Pinpoint the cell where the given text exists, returning its [X, Y] midpoint coordinate. 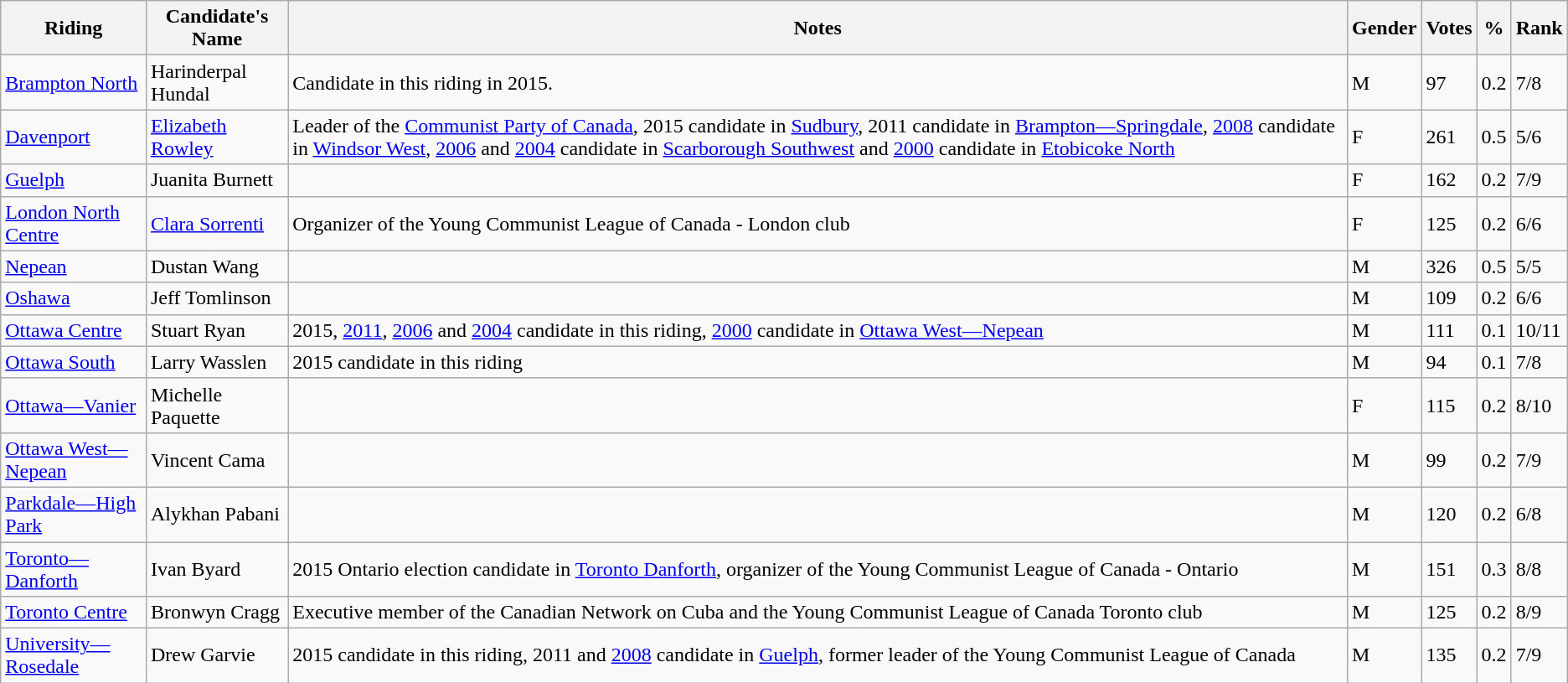
Drew Garvie [216, 655]
Bronwyn Cragg [216, 613]
6/8 [1540, 515]
Toronto—Danforth [74, 568]
115 [1449, 406]
Davenport [74, 137]
Jeff Tomlinson [216, 298]
Nepean [74, 266]
Alykhan Pabani [216, 515]
8/10 [1540, 406]
2015 candidate in this riding [818, 362]
Organizer of the Young Communist League of Canada - London club [818, 223]
Vincent Cama [216, 459]
0.3 [1494, 568]
162 [1449, 180]
Ottawa Centre [74, 330]
2015, 2011, 2006 and 2004 candidate in this riding, 2000 candidate in Ottawa West—Nepean [818, 330]
2015 candidate in this riding, 2011 and 2008 candidate in Guelph, former leader of the Young Communist League of Canada [818, 655]
5/6 [1540, 137]
London North Centre [74, 223]
Ottawa South [74, 362]
% [1494, 28]
Candidate in this riding in 2015. [818, 82]
111 [1449, 330]
Ottawa West—Nepean [74, 459]
University—Rosedale [74, 655]
Brampton North [74, 82]
Stuart Ryan [216, 330]
2015 Ontario election candidate in Toronto Danforth, organizer of the Young Communist League of Canada - Ontario [818, 568]
Votes [1449, 28]
Riding [74, 28]
Ivan Byard [216, 568]
Oshawa [74, 298]
Juanita Burnett [216, 180]
Harinderpal Hundal [216, 82]
109 [1449, 298]
Dustan Wang [216, 266]
Ottawa—Vanier [74, 406]
Michelle Paquette [216, 406]
135 [1449, 655]
Gender [1384, 28]
Candidate's Name [216, 28]
Executive member of the Canadian Network on Cuba and the Young Communist League of Canada Toronto club [818, 613]
151 [1449, 568]
5/5 [1540, 266]
99 [1449, 459]
120 [1449, 515]
Larry Wasslen [216, 362]
Guelph [74, 180]
261 [1449, 137]
Toronto Centre [74, 613]
Parkdale—High Park [74, 515]
Rank [1540, 28]
10/11 [1540, 330]
Elizabeth Rowley [216, 137]
97 [1449, 82]
Clara Sorrenti [216, 223]
326 [1449, 266]
Notes [818, 28]
94 [1449, 362]
8/9 [1540, 613]
8/8 [1540, 568]
